Detect which cell encompasses the target text, then output its (x, y) center coordinate. 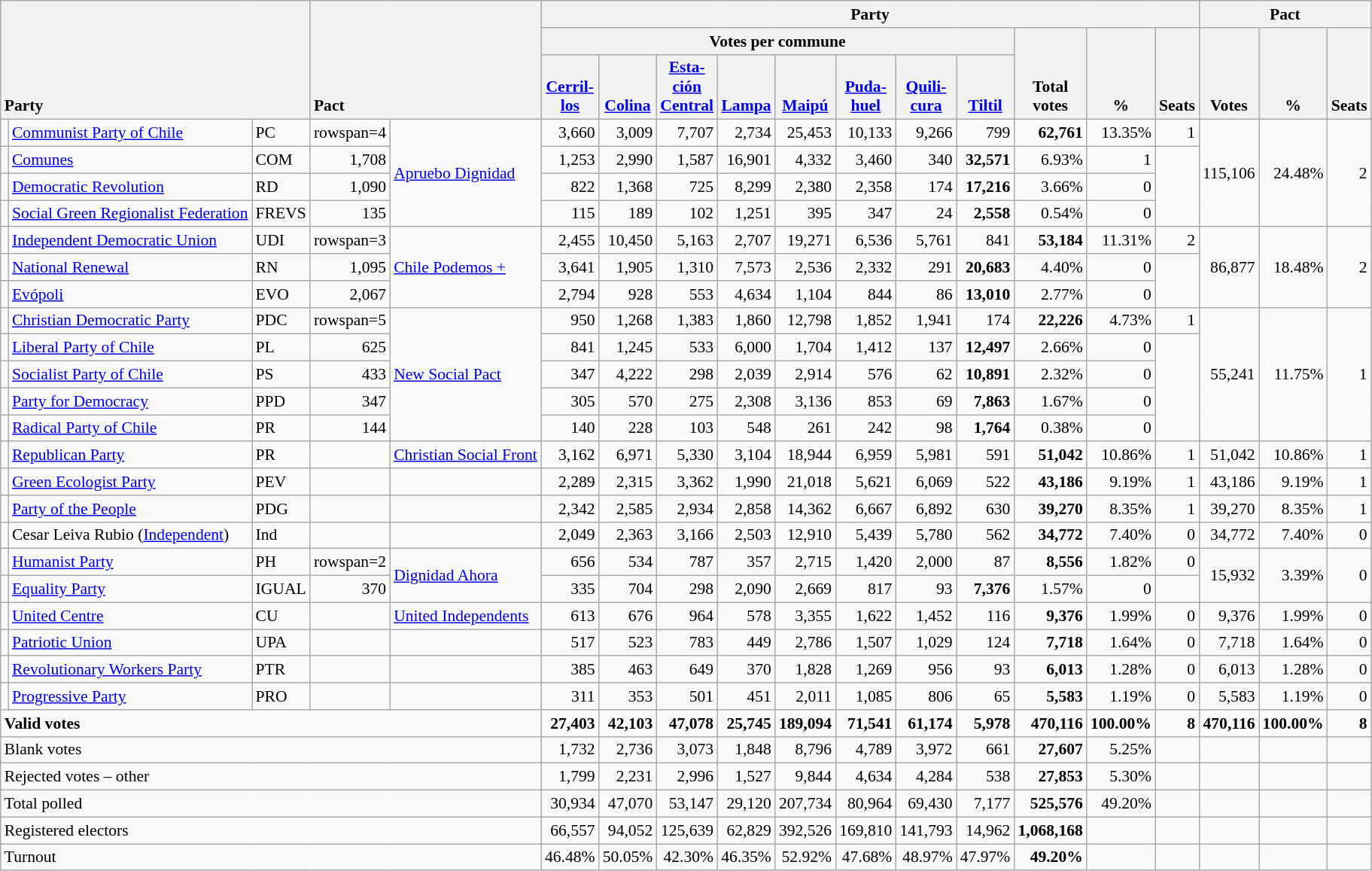
570 (628, 401)
National Renewal (130, 267)
30,934 (570, 804)
6.93% (1050, 160)
2.66% (1050, 348)
2,363 (628, 535)
1,090 (350, 187)
340 (926, 160)
15,932 (1229, 575)
RN (281, 267)
COM (281, 160)
2,332 (865, 267)
1,269 (865, 670)
Evópoli (130, 294)
950 (570, 321)
291 (926, 267)
676 (628, 616)
Green Ecologist Party (130, 482)
1,068,168 (1050, 830)
964 (686, 616)
Colina (628, 87)
Cerril-los (570, 87)
29,120 (747, 804)
3,362 (686, 482)
822 (570, 187)
137 (926, 348)
Christian Democratic Party (130, 321)
433 (350, 375)
3.66% (1050, 187)
94,052 (628, 830)
1,412 (865, 348)
2,000 (926, 562)
353 (628, 696)
24.48% (1293, 173)
2,039 (747, 375)
534 (628, 562)
FREVS (281, 214)
Party of the People (130, 509)
1,860 (747, 321)
PL (281, 348)
24 (926, 214)
817 (865, 589)
1,941 (926, 321)
PPD (281, 401)
553 (686, 294)
3,355 (805, 616)
1,310 (686, 267)
Comunes (130, 160)
1,622 (865, 616)
2,794 (570, 294)
2,736 (628, 750)
5,981 (926, 455)
8,796 (805, 750)
Ind (281, 535)
Quili-cura (926, 87)
12,798 (805, 321)
62 (926, 375)
116 (986, 616)
53,147 (686, 804)
0.38% (1050, 428)
1,587 (686, 160)
27,607 (1050, 750)
189,094 (805, 723)
4.73% (1121, 321)
6,000 (747, 348)
335 (570, 589)
9,266 (926, 133)
207,734 (805, 804)
2,786 (805, 643)
2,358 (865, 187)
2.32% (1050, 375)
538 (986, 777)
7,177 (986, 804)
1,253 (570, 160)
392,526 (805, 830)
3,136 (805, 401)
1,708 (350, 160)
New Social Pact (465, 374)
Humanist Party (130, 562)
1.67% (1050, 401)
2,380 (805, 187)
6,536 (865, 241)
PH (281, 562)
1,085 (865, 696)
1,029 (926, 643)
1,848 (747, 750)
Socialist Party of Chile (130, 375)
Social Green Regionalist Federation (130, 214)
80,964 (865, 804)
Party for Democracy (130, 401)
625 (350, 348)
Independent Democratic Union (130, 241)
Communist Party of Chile (130, 133)
Puda-huel (865, 87)
1,268 (628, 321)
1.57% (1050, 589)
6,959 (865, 455)
Registered electors (271, 830)
449 (747, 643)
2,914 (805, 375)
115 (570, 214)
18,944 (805, 455)
11.31% (1121, 241)
1,764 (986, 428)
5,761 (926, 241)
2,011 (805, 696)
2,049 (570, 535)
928 (628, 294)
2,455 (570, 241)
102 (686, 214)
47,078 (686, 723)
2,090 (747, 589)
630 (986, 509)
305 (570, 401)
3,460 (865, 160)
7,573 (747, 267)
Equality Party (130, 589)
62,829 (747, 830)
rowspan=2 (350, 562)
Dignidad Ahora (465, 575)
2,342 (570, 509)
6,971 (628, 455)
4,332 (805, 160)
27,403 (570, 723)
956 (926, 670)
Democratic Revolution (130, 187)
PEV (281, 482)
124 (986, 643)
228 (628, 428)
3,641 (570, 267)
2,990 (628, 160)
103 (686, 428)
2,858 (747, 509)
65 (986, 696)
844 (865, 294)
UPA (281, 643)
22,226 (1050, 321)
4.40% (1050, 267)
19,271 (805, 241)
10,891 (986, 375)
Lampa (747, 87)
47.68% (865, 857)
5,621 (865, 482)
Cesar Leiva Rubio (Independent) (130, 535)
591 (986, 455)
7,376 (986, 589)
18.48% (1293, 268)
242 (865, 428)
4,222 (628, 375)
1,452 (926, 616)
783 (686, 643)
14,362 (805, 509)
United Centre (130, 616)
47.97% (986, 857)
Votes per commune (777, 41)
385 (570, 670)
661 (986, 750)
144 (350, 428)
3,073 (686, 750)
6,069 (926, 482)
1,704 (805, 348)
CU (281, 616)
United Independents (465, 616)
649 (686, 670)
Patriotic Union (130, 643)
357 (747, 562)
61,174 (926, 723)
704 (628, 589)
5,330 (686, 455)
275 (686, 401)
Maipú (805, 87)
2,067 (350, 294)
806 (926, 696)
EVO (281, 294)
1,104 (805, 294)
PDC (281, 321)
1,420 (865, 562)
517 (570, 643)
1,799 (570, 777)
5,780 (926, 535)
5,978 (986, 723)
2,734 (747, 133)
5,439 (865, 535)
Totalvotes (1050, 74)
7,707 (686, 133)
501 (686, 696)
3,009 (628, 133)
1,095 (350, 267)
2,585 (628, 509)
Total polled (271, 804)
787 (686, 562)
3,972 (926, 750)
1,990 (747, 482)
98 (926, 428)
3,166 (686, 535)
32,571 (986, 160)
576 (865, 375)
2.77% (1050, 294)
Votes (1229, 74)
PDG (281, 509)
12,497 (986, 348)
0.54% (1050, 214)
725 (686, 187)
14,962 (986, 830)
2,715 (805, 562)
525,576 (1050, 804)
1,251 (747, 214)
1,828 (805, 670)
UDI (281, 241)
578 (747, 616)
140 (570, 428)
2,996 (686, 777)
522 (986, 482)
1.82% (1121, 562)
613 (570, 616)
Christian Social Front (465, 455)
2,934 (686, 509)
548 (747, 428)
69,430 (926, 804)
Radical Party of Chile (130, 428)
311 (570, 696)
Revolutionary Workers Party (130, 670)
1,368 (628, 187)
451 (747, 696)
50.05% (628, 857)
141,793 (926, 830)
rowspan=3 (350, 241)
21,018 (805, 482)
Progressive Party (130, 696)
10,133 (865, 133)
7,863 (986, 401)
42,103 (628, 723)
Liberal Party of Chile (130, 348)
PC (281, 133)
533 (686, 348)
463 (628, 670)
11.75% (1293, 374)
PRO (281, 696)
46.35% (747, 857)
4,284 (926, 777)
13,010 (986, 294)
8,299 (747, 187)
1,527 (747, 777)
62,761 (1050, 133)
Valid votes (271, 723)
2,536 (805, 267)
3,162 (570, 455)
2,308 (747, 401)
rowspan=4 (350, 133)
42.30% (686, 857)
8,556 (1050, 562)
853 (865, 401)
189 (628, 214)
1,245 (628, 348)
1,732 (570, 750)
5,163 (686, 241)
Turnout (271, 857)
PS (281, 375)
2,558 (986, 214)
5.30% (1121, 777)
13.35% (1121, 133)
4,789 (865, 750)
115,106 (1229, 173)
2,231 (628, 777)
5.25% (1121, 750)
125,639 (686, 830)
RD (281, 187)
6,892 (926, 509)
69 (926, 401)
3.39% (1293, 575)
2,289 (570, 482)
169,810 (865, 830)
87 (986, 562)
1,507 (865, 643)
66,557 (570, 830)
Blank votes (271, 750)
9,844 (805, 777)
395 (805, 214)
25,453 (805, 133)
86,877 (1229, 268)
Chile Podemos + (465, 268)
523 (628, 643)
6,667 (865, 509)
46.48% (570, 857)
1,852 (865, 321)
IGUAL (281, 589)
3,660 (570, 133)
55,241 (1229, 374)
656 (570, 562)
2,669 (805, 589)
799 (986, 133)
Apruebo Dignidad (465, 173)
12,910 (805, 535)
25,745 (747, 723)
16,901 (747, 160)
2,707 (747, 241)
10,450 (628, 241)
562 (986, 535)
53,184 (1050, 241)
PTR (281, 670)
3,104 (747, 455)
27,853 (1050, 777)
rowspan=5 (350, 321)
48.97% (926, 857)
20,683 (986, 267)
52.92% (805, 857)
Esta-ciónCentral (686, 87)
1,383 (686, 321)
1,905 (628, 267)
135 (350, 214)
71,541 (865, 723)
2,315 (628, 482)
261 (805, 428)
86 (926, 294)
Tiltil (986, 87)
Republican Party (130, 455)
17,216 (986, 187)
Rejected votes – other (271, 777)
2,503 (747, 535)
47,070 (628, 804)
